Search for the cell housing the specified text and yield its (X, Y) center coordinate. 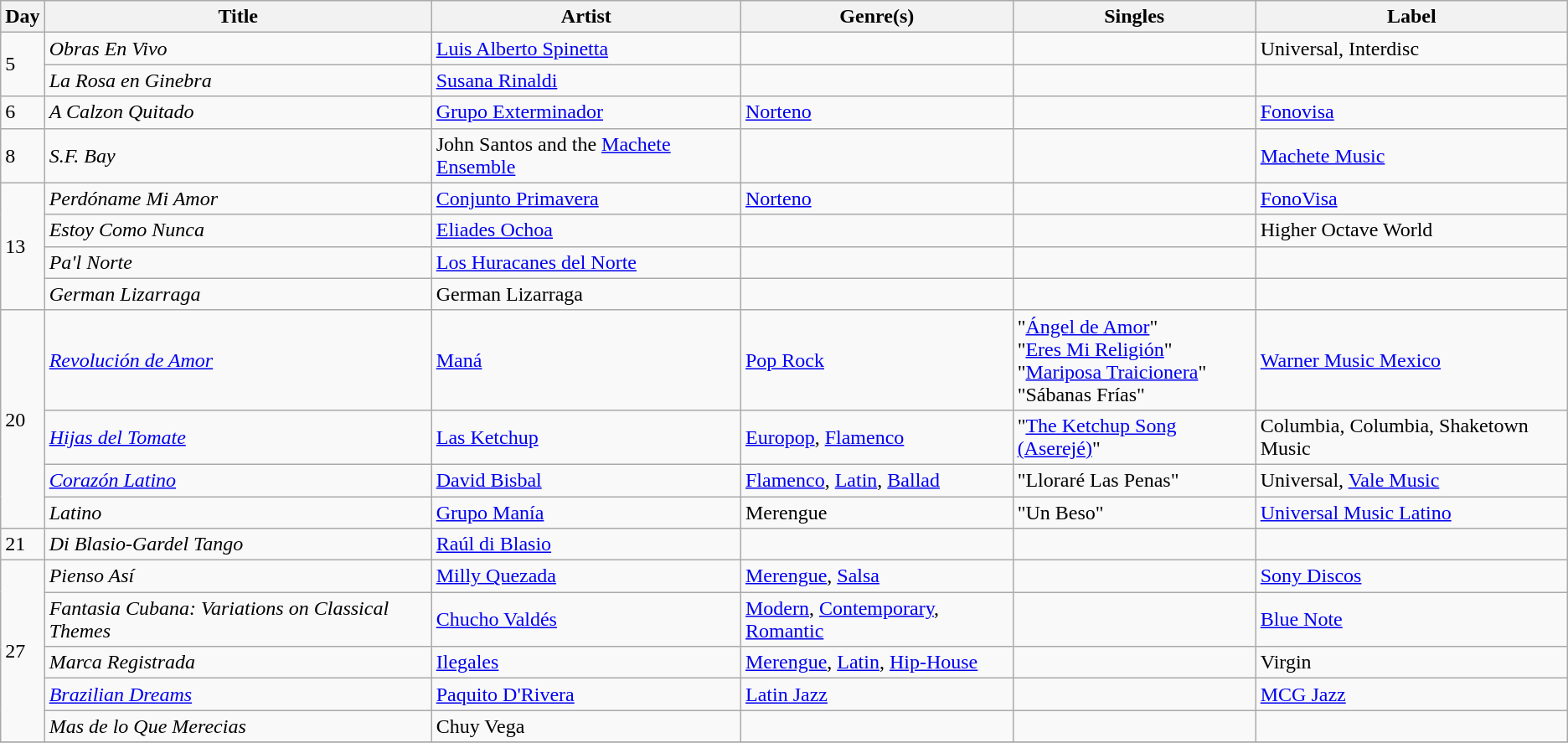
Luis Alberto Spinetta (586, 49)
Day (23, 17)
Fantasia Cubana: Variations on Classical Themes (238, 620)
Conjunto Primavera (586, 199)
Universal, Vale Music (1411, 480)
Obras En Vivo (238, 49)
8 (23, 156)
Paquito D'Rivera (586, 694)
Grupo Exterminador (586, 112)
Sony Discos (1411, 576)
Eliades Ochoa (586, 230)
Latin Jazz (876, 694)
Brazilian Dreams (238, 694)
Genre(s) (876, 17)
Maná (586, 360)
5 (23, 64)
John Santos and the Machete Ensemble (586, 156)
Latino (238, 512)
A Calzon Quitado (238, 112)
Flamenco, Latin, Ballad (876, 480)
"Ángel de Amor""Eres Mi Religión""Mariposa Traicionera""Sábanas Frías" (1134, 360)
Virgin (1411, 663)
Los Huracanes del Norte (586, 262)
Di Blasio-Gardel Tango (238, 544)
Machete Music (1411, 156)
"Lloraré Las Penas" (1134, 480)
Universal, Interdisc (1411, 49)
Fonovisa (1411, 112)
David Bisbal (586, 480)
Universal Music Latino (1411, 512)
Revolución de Amor (238, 360)
Hijas del Tomate (238, 437)
Warner Music Mexico (1411, 360)
Pienso Así (238, 576)
Singles (1134, 17)
Merengue, Salsa (876, 576)
Columbia, Columbia, Shaketown Music (1411, 437)
S.F. Bay (238, 156)
Title (238, 17)
Blue Note (1411, 620)
Chuy Vega (586, 726)
Chucho Valdés (586, 620)
Perdóname Mi Amor (238, 199)
Europop, Flamenco (876, 437)
Ilegales (586, 663)
"Un Beso" (1134, 512)
Raúl di Blasio (586, 544)
Marca Registrada (238, 663)
Artist (586, 17)
Merengue (876, 512)
21 (23, 544)
La Rosa en Ginebra (238, 80)
Las Ketchup (586, 437)
Corazón Latino (238, 480)
Label (1411, 17)
Estoy Como Nunca (238, 230)
MCG Jazz (1411, 694)
"The Ketchup Song (Aserejé)" (1134, 437)
Mas de lo Que Merecias (238, 726)
Higher Octave World (1411, 230)
27 (23, 652)
Modern, Contemporary, Romantic (876, 620)
Pop Rock (876, 360)
Pa'l Norte (238, 262)
Merengue, Latin, Hip-House (876, 663)
Milly Quezada (586, 576)
13 (23, 246)
Grupo Manía (586, 512)
6 (23, 112)
20 (23, 419)
Susana Rinaldi (586, 80)
FonoVisa (1411, 199)
